Provide the (x, y) coordinate of the cell's center where the given text is located.  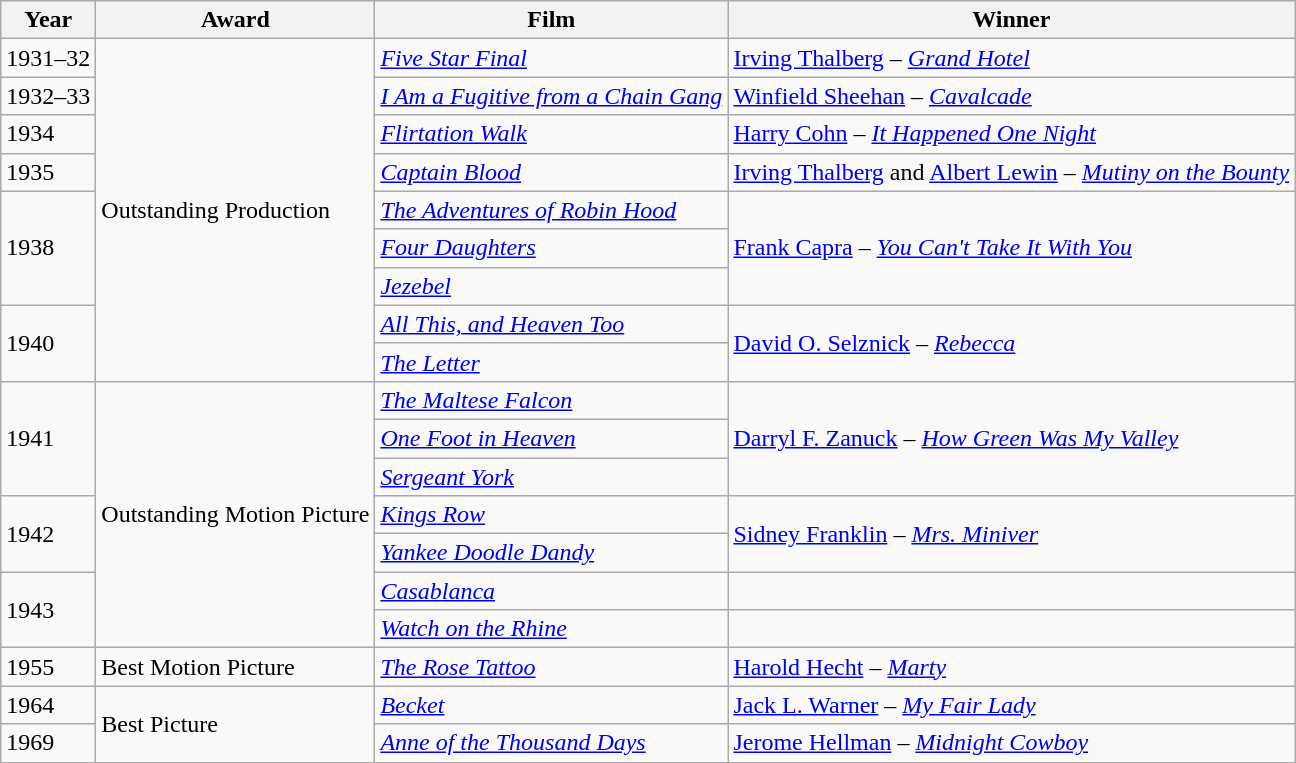
Jack L. Warner – My Fair Lady (1012, 705)
Five Star Final (552, 58)
Jezebel (552, 286)
Sergeant York (552, 477)
1935 (48, 172)
Becket (552, 705)
Best Motion Picture (236, 667)
Irving Thalberg – Grand Hotel (1012, 58)
1938 (48, 248)
Winner (1012, 20)
Harold Hecht – Marty (1012, 667)
Frank Capra – You Can't Take It With You (1012, 248)
Award (236, 20)
The Adventures of Robin Hood (552, 210)
1964 (48, 705)
1931–32 (48, 58)
1942 (48, 534)
Watch on the Rhine (552, 629)
All This, and Heaven Too (552, 324)
David O. Selznick – Rebecca (1012, 343)
1969 (48, 743)
1943 (48, 610)
Captain Blood (552, 172)
Anne of the Thousand Days (552, 743)
Casablanca (552, 591)
Kings Row (552, 515)
1932–33 (48, 96)
Year (48, 20)
Best Picture (236, 724)
Flirtation Walk (552, 134)
Outstanding Motion Picture (236, 514)
Four Daughters (552, 248)
Jerome Hellman – Midnight Cowboy (1012, 743)
Harry Cohn – It Happened One Night (1012, 134)
1940 (48, 343)
Sidney Franklin – Mrs. Miniver (1012, 534)
1955 (48, 667)
Darryl F. Zanuck – How Green Was My Valley (1012, 438)
I Am a Fugitive from a Chain Gang (552, 96)
Winfield Sheehan – Cavalcade (1012, 96)
The Rose Tattoo (552, 667)
Film (552, 20)
1934 (48, 134)
One Foot in Heaven (552, 438)
Irving Thalberg and Albert Lewin – Mutiny on the Bounty (1012, 172)
Outstanding Production (236, 210)
1941 (48, 438)
The Letter (552, 362)
Yankee Doodle Dandy (552, 553)
The Maltese Falcon (552, 400)
